Provide the [x, y] coordinate of the cell's center where the given text is located.  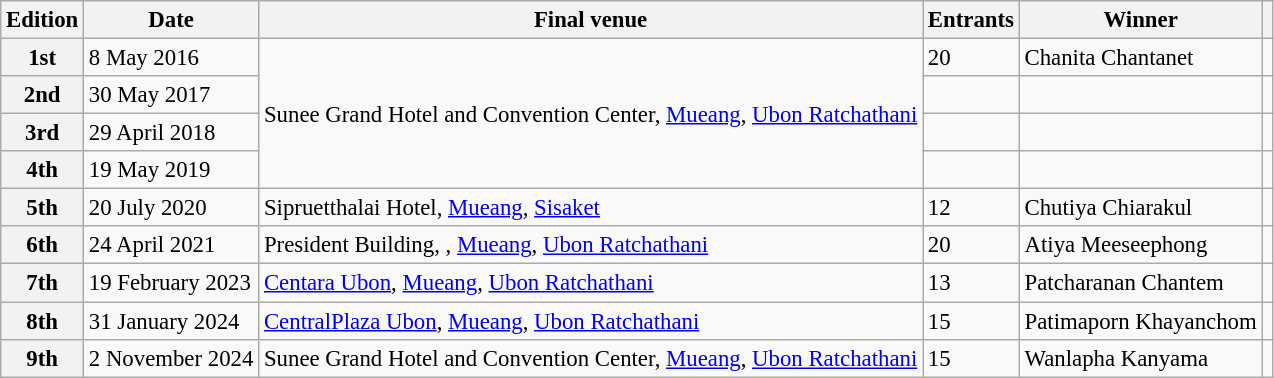
Final venue [591, 20]
29 April 2018 [172, 133]
4th [42, 170]
CentralPlaza Ubon, Mueang, Ubon Ratchathani [591, 321]
Chanita Chantanet [1140, 58]
7th [42, 283]
9th [42, 358]
1st [42, 58]
2nd [42, 95]
20 July 2020 [172, 208]
President Building, , Mueang, Ubon Ratchathani [591, 245]
Winner [1140, 20]
Chutiya Chiarakul [1140, 208]
5th [42, 208]
8 May 2016 [172, 58]
Entrants [972, 20]
Patcharanan Chantem [1140, 283]
Centara Ubon, Mueang, Ubon Ratchathani [591, 283]
3rd [42, 133]
8th [42, 321]
12 [972, 208]
Wanlapha Kanyama [1140, 358]
24 April 2021 [172, 245]
2 November 2024 [172, 358]
31 January 2024 [172, 321]
Date [172, 20]
Sipruetthalai Hotel, Mueang, Sisaket [591, 208]
19 February 2023 [172, 283]
Edition [42, 20]
30 May 2017 [172, 95]
6th [42, 245]
13 [972, 283]
Patimaporn Khayanchom [1140, 321]
Atiya Meeseephong [1140, 245]
19 May 2019 [172, 170]
